From the cell containing the given text, extract its center point as [X, Y] coordinate. 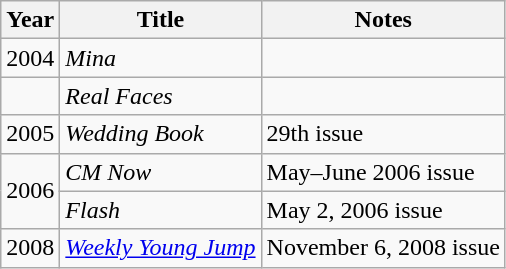
Title [160, 20]
Notes [383, 20]
November 6, 2008 issue [383, 248]
29th issue [383, 134]
Wedding Book [160, 134]
2005 [30, 134]
CM Now [160, 172]
May 2, 2006 issue [383, 210]
2006 [30, 191]
Mina [160, 58]
2008 [30, 248]
Year [30, 20]
Flash [160, 210]
May–June 2006 issue [383, 172]
Weekly Young Jump [160, 248]
2004 [30, 58]
Real Faces [160, 96]
